Find where the given text appears and provide that cell's center as (x, y) coordinate. 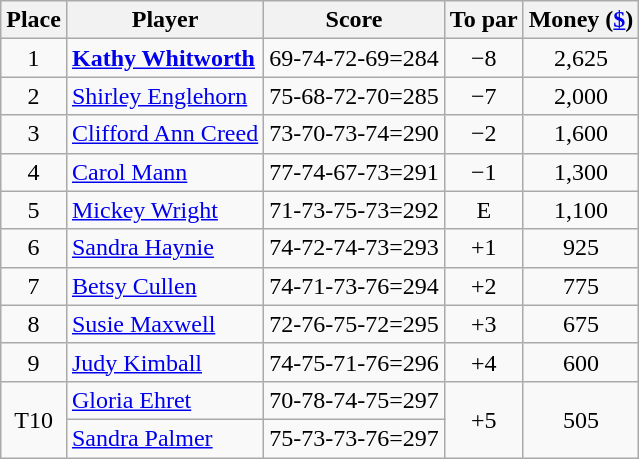
−1 (484, 172)
600 (581, 362)
73-70-73-74=290 (354, 134)
+3 (484, 324)
Gloria Ehret (164, 400)
2 (34, 96)
Judy Kimball (164, 362)
−8 (484, 58)
Money ($) (581, 20)
Mickey Wright (164, 210)
675 (581, 324)
To par (484, 20)
E (484, 210)
1,600 (581, 134)
70-78-74-75=297 (354, 400)
Carol Mann (164, 172)
Place (34, 20)
4 (34, 172)
2,000 (581, 96)
9 (34, 362)
Kathy Whitworth (164, 58)
+4 (484, 362)
1 (34, 58)
2,625 (581, 58)
Shirley Englehorn (164, 96)
Betsy Cullen (164, 286)
1,100 (581, 210)
69-74-72-69=284 (354, 58)
T10 (34, 419)
775 (581, 286)
Player (164, 20)
+5 (484, 419)
+2 (484, 286)
71-73-75-73=292 (354, 210)
74-71-73-76=294 (354, 286)
75-73-73-76=297 (354, 438)
−7 (484, 96)
Susie Maxwell (164, 324)
77-74-67-73=291 (354, 172)
74-72-74-73=293 (354, 248)
8 (34, 324)
−2 (484, 134)
Score (354, 20)
+1 (484, 248)
Sandra Haynie (164, 248)
Sandra Palmer (164, 438)
7 (34, 286)
1,300 (581, 172)
5 (34, 210)
3 (34, 134)
925 (581, 248)
75-68-72-70=285 (354, 96)
74-75-71-76=296 (354, 362)
72-76-75-72=295 (354, 324)
Clifford Ann Creed (164, 134)
505 (581, 419)
6 (34, 248)
